Determine the (x, y) coordinate at the center of the cell enclosing the given text.  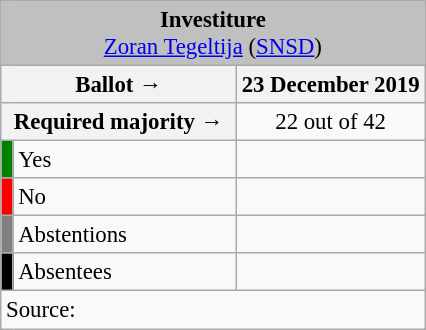
Investiture Zoran Tegeltija (SNSD) (213, 34)
Yes (125, 160)
Abstentions (125, 235)
Ballot → (119, 85)
Required majority → (119, 122)
23 December 2019 (330, 85)
Absentees (125, 273)
Source: (213, 310)
22 out of 42 (330, 122)
No (125, 197)
